Return the (x, y) coordinate for the center point of the cell that contains the specified text.  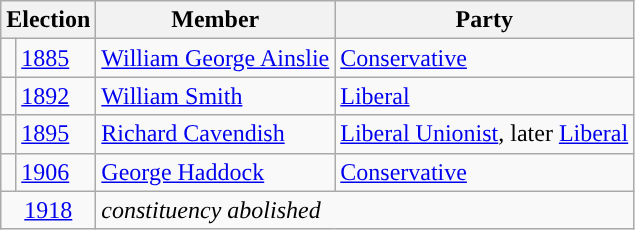
Party (484, 20)
1895 (56, 134)
Liberal Unionist, later Liberal (484, 134)
William Smith (216, 96)
George Haddock (216, 172)
Member (216, 20)
1892 (56, 96)
Richard Cavendish (216, 134)
Election (48, 20)
Liberal (484, 96)
constituency abolished (365, 210)
William George Ainslie (216, 58)
1906 (56, 172)
1918 (48, 210)
1885 (56, 58)
